For the text-containing cell, return its midpoint in [X, Y] coordinate format. 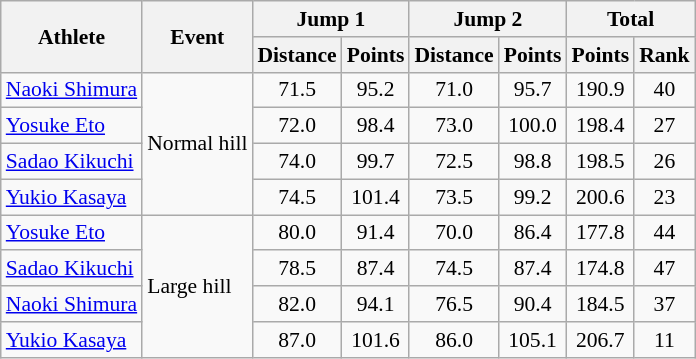
190.9 [600, 90]
78.5 [296, 269]
27 [664, 126]
44 [664, 233]
184.5 [600, 304]
99.7 [376, 162]
95.2 [376, 90]
Large hill [197, 286]
86.4 [533, 233]
72.5 [454, 162]
Jump 1 [330, 19]
Total [630, 19]
73.5 [454, 197]
Rank [664, 55]
26 [664, 162]
105.1 [533, 340]
98.8 [533, 162]
86.0 [454, 340]
37 [664, 304]
72.0 [296, 126]
91.4 [376, 233]
23 [664, 197]
Jump 2 [488, 19]
Normal hill [197, 143]
90.4 [533, 304]
71.0 [454, 90]
Athlete [72, 36]
11 [664, 340]
Event [197, 36]
200.6 [600, 197]
76.5 [454, 304]
94.1 [376, 304]
101.4 [376, 197]
206.7 [600, 340]
99.2 [533, 197]
174.8 [600, 269]
71.5 [296, 90]
47 [664, 269]
95.7 [533, 90]
40 [664, 90]
73.0 [454, 126]
98.4 [376, 126]
198.4 [600, 126]
82.0 [296, 304]
101.6 [376, 340]
80.0 [296, 233]
74.0 [296, 162]
198.5 [600, 162]
100.0 [533, 126]
70.0 [454, 233]
177.8 [600, 233]
87.0 [296, 340]
